Determine the (x, y) coordinate at the center of the cell enclosing the given text.  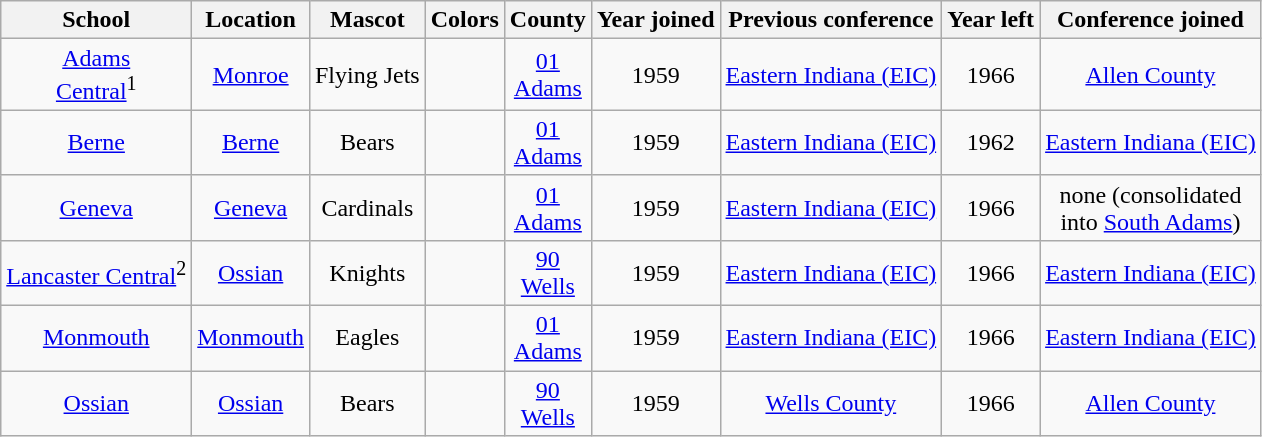
Monroe (251, 75)
Conference joined (1151, 20)
Knights (367, 272)
Year joined (656, 20)
School (96, 20)
Mascot (367, 20)
Colors (464, 20)
Adams Central1 (96, 75)
Flying Jets (367, 75)
Location (251, 20)
Eagles (367, 338)
Previous conference (831, 20)
Lancaster Central2 (96, 272)
none (consolidatedinto South Adams) (1151, 208)
1962 (991, 142)
Cardinals (367, 208)
Year left (991, 20)
County (548, 20)
Wells County (831, 404)
